Locate the cell with the specified text and output its (x, y) center coordinate. 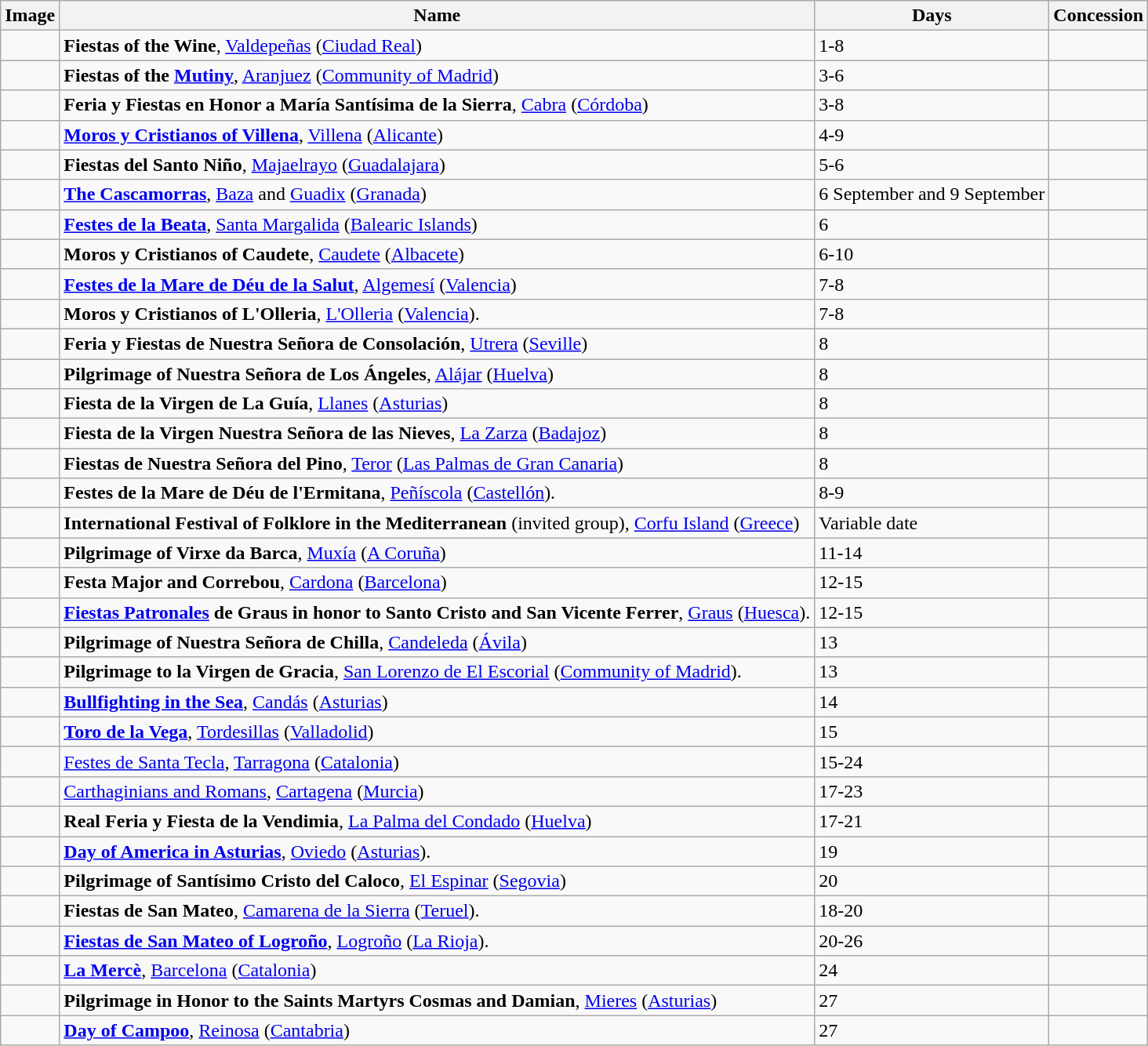
Pilgrimage in Honor to the Saints Martyrs Cosmas and Damian, Mieres (Asturias) (438, 1001)
24 (932, 971)
Moros y Cristianos of Caudete, Caudete (Albacete) (438, 254)
Fiestas de San Mateo, Camarena de la Sierra (Teruel). (438, 911)
Pilgrimage of Nuestra Señora de Chilla, Candeleda (Ávila) (438, 642)
Concession (1099, 16)
Real Feria y Fiesta de la Vendimia, La Palma del Condado (Huelva) (438, 821)
Feria y Fiestas en Honor a María Santísima de la Sierra, Cabra (Córdoba) (438, 105)
11-14 (932, 553)
14 (932, 702)
Fiestas del Santo Niño, Majaelrayo (Guadalajara) (438, 165)
Image (30, 16)
Day of Campoo, Reinosa (Cantabria) (438, 1030)
Fiestas de Nuestra Señora del Pino, Teror (Las Palmas de Gran Canaria) (438, 463)
Toro de la Vega, Tordesillas (Valladolid) (438, 732)
La Mercè, Barcelona (Catalonia) (438, 971)
Bullfighting in the Sea, Candás (Asturias) (438, 702)
6-10 (932, 254)
20 (932, 881)
Pilgrimage to la Virgen de Gracia, San Lorenzo de El Escorial (Community of Madrid). (438, 672)
Festes de Santa Tecla, Tarragona (Catalonia) (438, 761)
Festes de la Mare de Déu de l'Ermitana, Peñíscola (Castellón). (438, 493)
3-6 (932, 75)
3-8 (932, 105)
The Cascamorras, Baza and Guadix (Granada) (438, 194)
15-24 (932, 761)
Festes de la Mare de Déu de la Salut, Algemesí (Valencia) (438, 284)
4-9 (932, 135)
Pilgrimage of Nuestra Señora de Los Ángeles, Alájar (Huelva) (438, 374)
18-20 (932, 911)
Pilgrimage of Virxe da Barca, Muxía (A Coruña) (438, 553)
Day of America in Asturias, Oviedo (Asturias). (438, 851)
5-6 (932, 165)
Days (932, 16)
Fiestas of the Wine, Valdepeñas (Ciudad Real) (438, 45)
Festa Major and Correbou, Cardona (Barcelona) (438, 583)
International Festival of Folklore in the Mediterranean (invited group), Corfu Island (Greece) (438, 523)
Fiestas de San Mateo of Logroño, Logroño (La Rioja). (438, 941)
Fiestas of the Mutiny, Aranjuez (Community of Madrid) (438, 75)
15 (932, 732)
Feria y Fiestas de Nuestra Señora de Consolación, Utrera (Seville) (438, 343)
Moros y Cristianos of Villena, Villena (Alicante) (438, 135)
Fiestas Patronales de Graus in honor to Santo Cristo and San Vicente Ferrer, Graus (Huesca). (438, 612)
6 September and 9 September (932, 194)
17-21 (932, 821)
Carthaginians and Romans, Cartagena (Murcia) (438, 791)
17-23 (932, 791)
Festes de la Beata, Santa Margalida (Balearic Islands) (438, 224)
Variable date (932, 523)
Fiesta de la Virgen de La Guía, Llanes (Asturias) (438, 404)
Fiesta de la Virgen Nuestra Señora de las Nieves, La Zarza (Badajoz) (438, 434)
20-26 (932, 941)
Moros y Cristianos of L'Olleria, L'Olleria (Valencia). (438, 314)
1-8 (932, 45)
19 (932, 851)
8-9 (932, 493)
Pilgrimage of Santísimo Cristo del Caloco, El Espinar (Segovia) (438, 881)
6 (932, 224)
Name (438, 16)
